Search for the cell housing the specified text and yield its [X, Y] center coordinate. 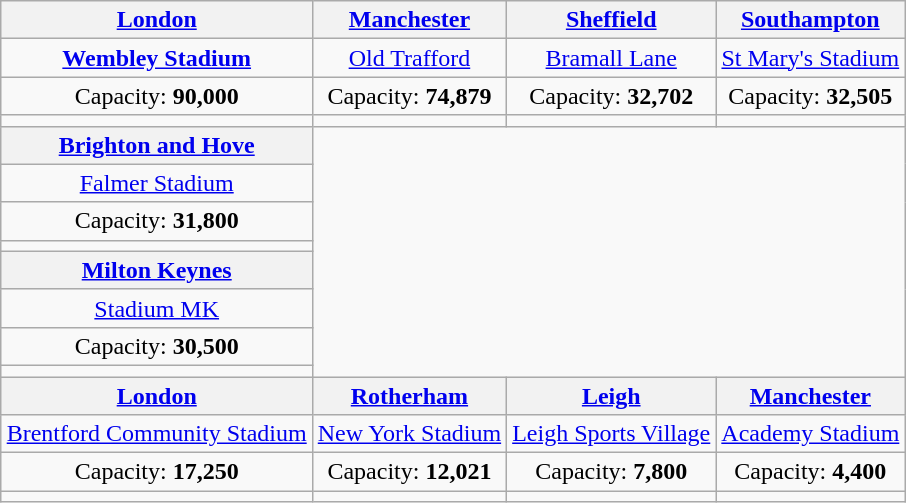
Capacity: 7,800 [612, 472]
Bramall Lane [612, 58]
Stadium MK [156, 308]
New York Stadium [409, 434]
Wembley Stadium [156, 58]
Capacity: 12,021 [409, 472]
Capacity: 32,505 [810, 96]
Southampton [810, 20]
Capacity: 32,702 [612, 96]
Milton Keynes [156, 270]
Old Trafford [409, 58]
Capacity: 31,800 [156, 221]
Leigh Sports Village [612, 434]
Rotherham [409, 395]
Brighton and Hove [156, 145]
Capacity: 90,000 [156, 96]
Sheffield [612, 20]
Leigh [612, 395]
Academy Stadium [810, 434]
Capacity: 30,500 [156, 346]
Capacity: 4,400 [810, 472]
St Mary's Stadium [810, 58]
Capacity: 17,250 [156, 472]
Falmer Stadium [156, 183]
Brentford Community Stadium [156, 434]
Capacity: 74,879 [409, 96]
